Detect which cell encompasses the target text, then output its [x, y] center coordinate. 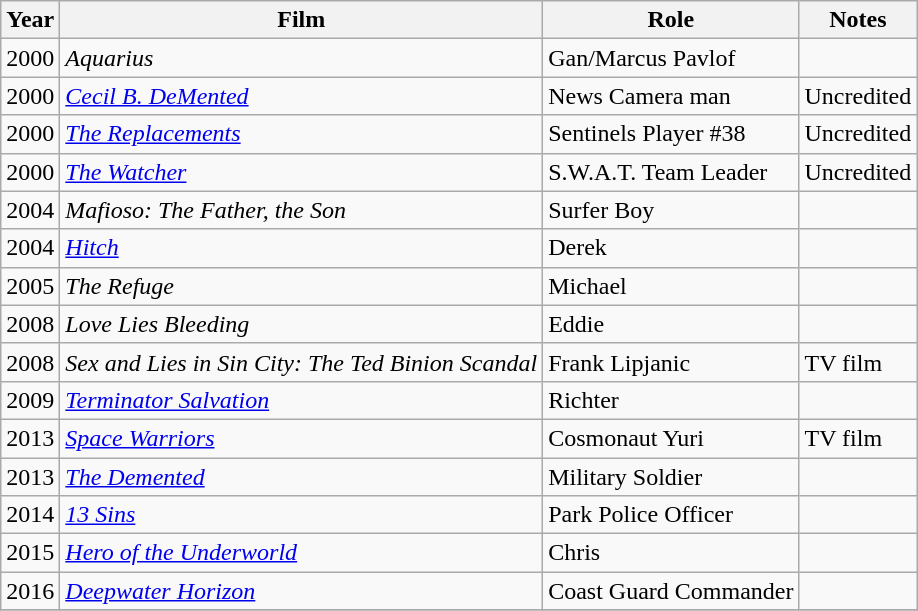
Terminator Salvation [302, 400]
Coast Guard Commander [671, 591]
The Refuge [302, 286]
Chris [671, 553]
Eddie [671, 324]
Surfer Boy [671, 210]
Sentinels Player #38 [671, 134]
Notes [858, 20]
S.W.A.T. Team Leader [671, 172]
Film [302, 20]
Year [30, 20]
Hitch [302, 248]
Frank Lipjanic [671, 362]
Role [671, 20]
Cosmonaut Yuri [671, 438]
13 Sins [302, 515]
Sex and Lies in Sin City: The Ted Binion Scandal [302, 362]
Derek [671, 248]
2015 [30, 553]
The Replacements [302, 134]
Aquarius [302, 58]
Hero of the Underworld [302, 553]
Cecil B. DeMented [302, 96]
Military Soldier [671, 477]
Park Police Officer [671, 515]
The Watcher [302, 172]
Gan/Marcus Pavlof [671, 58]
The Demented [302, 477]
Deepwater Horizon [302, 591]
Michael [671, 286]
Richter [671, 400]
2009 [30, 400]
2014 [30, 515]
2016 [30, 591]
Love Lies Bleeding [302, 324]
News Camera man [671, 96]
Mafioso: The Father, the Son [302, 210]
2005 [30, 286]
Space Warriors [302, 438]
